Provide the [X, Y] coordinate of the cell's center where the given text is located.  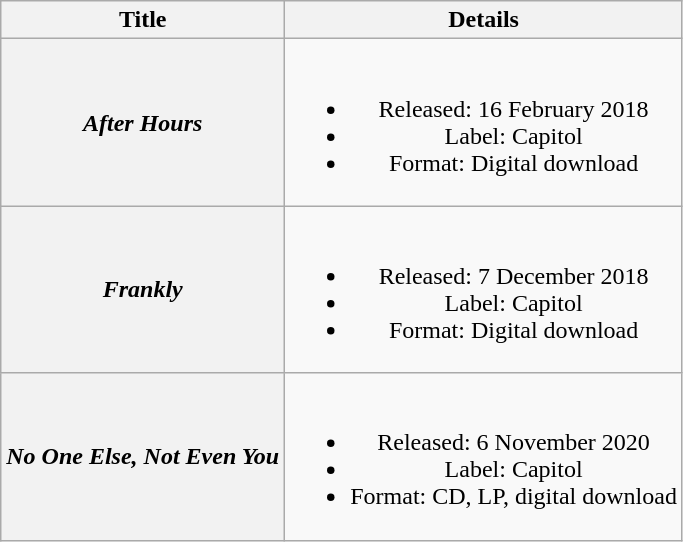
Released: 7 December 2018Label: CapitolFormat: Digital download [484, 290]
Released: 16 February 2018Label: CapitolFormat: Digital download [484, 122]
No One Else, Not Even You [143, 456]
After Hours [143, 122]
Details [484, 20]
Released: 6 November 2020Label: CapitolFormat: CD, LP, digital download [484, 456]
Title [143, 20]
Frankly [143, 290]
